Scan for the cell matching the given text and deliver its [X, Y] coordinate at center. 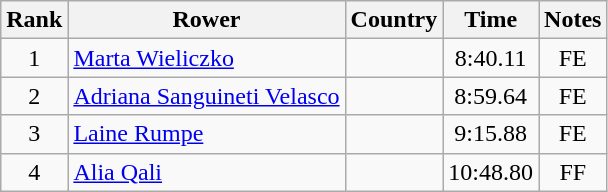
4 [34, 172]
9:15.88 [491, 134]
Country [394, 20]
Notes [573, 20]
Rower [206, 20]
8:59.64 [491, 96]
Alia Qali [206, 172]
10:48.80 [491, 172]
Rank [34, 20]
2 [34, 96]
3 [34, 134]
FF [573, 172]
8:40.11 [491, 58]
Adriana Sanguineti Velasco [206, 96]
1 [34, 58]
Marta Wieliczko [206, 58]
Time [491, 20]
Laine Rumpe [206, 134]
